Extract the [X, Y] coordinate from the center of the cell holding the provided text.  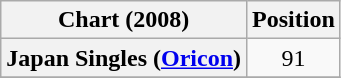
Chart (2008) [124, 20]
Position [294, 20]
Japan Singles (Oricon) [124, 58]
91 [294, 58]
